Return the (X, Y) coordinate for the center point of the cell that contains the specified text.  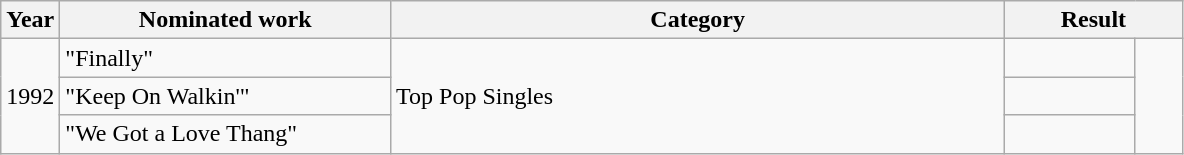
1992 (30, 96)
Nominated work (226, 20)
"Keep On Walkin'" (226, 96)
Year (30, 20)
Result (1094, 20)
"Finally" (226, 58)
Category (698, 20)
"We Got a Love Thang" (226, 134)
Top Pop Singles (698, 96)
